Identify which cell holds the provided text, then report its [x, y] central coordinate. 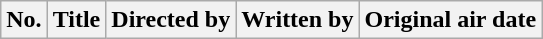
No. [24, 20]
Original air date [450, 20]
Written by [298, 20]
Title [76, 20]
Directed by [171, 20]
